For the text-containing cell, return its midpoint in [X, Y] coordinate format. 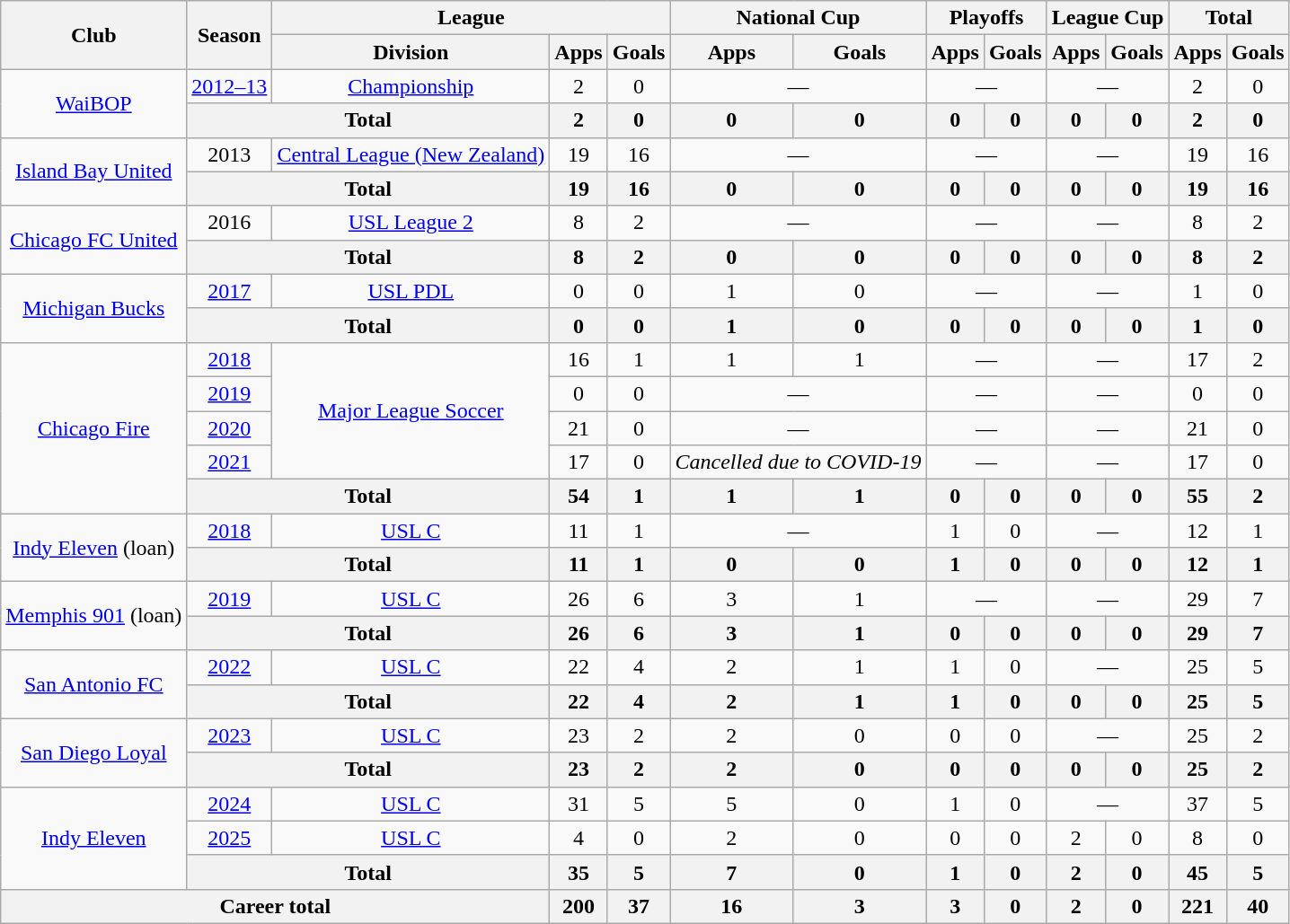
Memphis 901 (loan) [93, 616]
USL PDL [411, 291]
Championship [411, 86]
55 [1197, 497]
200 [579, 906]
Indy Eleven (loan) [93, 548]
2017 [230, 291]
San Antonio FC [93, 684]
Career total [275, 906]
2016 [230, 223]
221 [1197, 906]
2012–13 [230, 86]
2020 [230, 428]
Cancelled due to COVID-19 [798, 462]
WaiBOP [93, 103]
Division [411, 52]
45 [1197, 872]
Chicago FC United [93, 240]
40 [1258, 906]
Michigan Bucks [93, 308]
League [471, 18]
2022 [230, 667]
2024 [230, 804]
USL League 2 [411, 223]
National Cup [798, 18]
Central League (New Zealand) [411, 154]
35 [579, 872]
Indy Eleven [93, 838]
2013 [230, 154]
Club [93, 35]
2023 [230, 735]
31 [579, 804]
2021 [230, 462]
Season [230, 35]
54 [579, 497]
2025 [230, 838]
Island Bay United [93, 172]
San Diego Loyal [93, 752]
Major League Soccer [411, 410]
Playoffs [986, 18]
Chicago Fire [93, 427]
League Cup [1108, 18]
